Search for the cell housing the specified text and yield its (x, y) center coordinate. 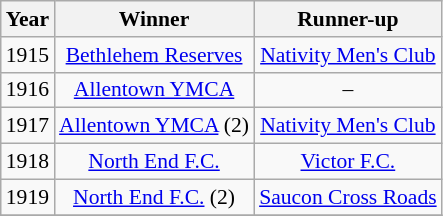
Victor F.C. (348, 162)
Allentown YMCA (2) (154, 126)
North End F.C. (2) (154, 197)
1915 (28, 55)
1917 (28, 126)
Saucon Cross Roads (348, 197)
1918 (28, 162)
Year (28, 19)
Allentown YMCA (154, 90)
1916 (28, 90)
– (348, 90)
Winner (154, 19)
Bethlehem Reserves (154, 55)
Runner-up (348, 19)
1919 (28, 197)
North End F.C. (154, 162)
